Search for the cell housing the specified text and yield its [X, Y] center coordinate. 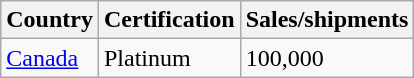
Canada [50, 58]
Certification [169, 20]
Sales/shipments [327, 20]
Platinum [169, 58]
Country [50, 20]
100,000 [327, 58]
